Pinpoint the cell where the given text exists, returning its [X, Y] midpoint coordinate. 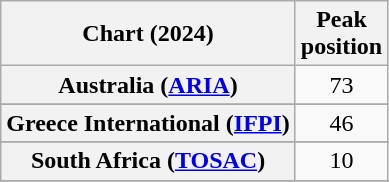
73 [341, 85]
Peakposition [341, 34]
Australia (ARIA) [148, 85]
South Africa (TOSAC) [148, 161]
10 [341, 161]
Greece International (IFPI) [148, 123]
Chart (2024) [148, 34]
46 [341, 123]
